Capture the cell that displays the provided text and extract its (X, Y) central coordinate. 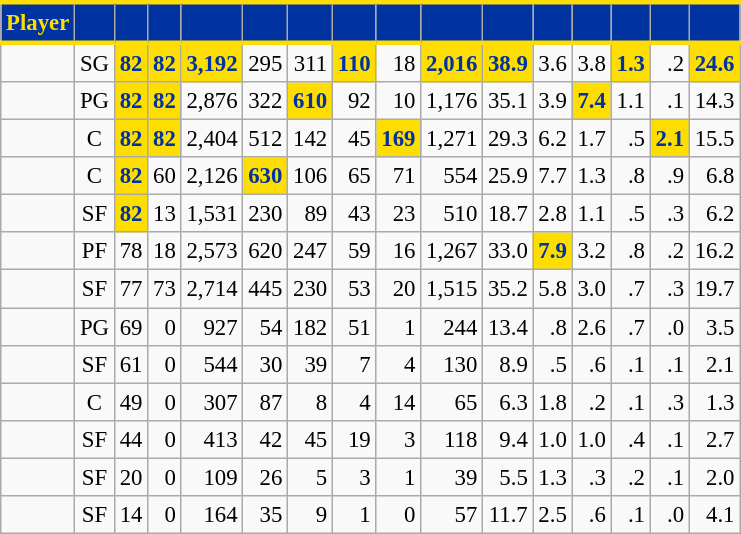
16.2 (714, 251)
2,126 (212, 176)
33.0 (508, 251)
3.5 (714, 327)
25.9 (508, 176)
71 (398, 176)
9.4 (508, 439)
13 (164, 214)
35.1 (508, 101)
SG (95, 62)
89 (310, 214)
2,876 (212, 101)
1.7 (592, 139)
42 (266, 439)
3.2 (592, 251)
445 (266, 289)
1.8 (552, 402)
3.0 (592, 289)
510 (452, 214)
413 (212, 439)
7.4 (592, 101)
4.1 (714, 515)
73 (164, 289)
244 (452, 327)
23 (398, 214)
57 (452, 515)
7 (354, 364)
6.8 (714, 176)
2,573 (212, 251)
14.3 (714, 101)
.9 (670, 176)
18.7 (508, 214)
630 (266, 176)
295 (266, 62)
3.9 (552, 101)
142 (310, 139)
109 (212, 477)
7.7 (552, 176)
5.8 (552, 289)
8.9 (508, 364)
2,714 (212, 289)
24.6 (714, 62)
6.3 (508, 402)
2,016 (452, 62)
87 (266, 402)
13.4 (508, 327)
16 (398, 251)
38.9 (508, 62)
307 (212, 402)
2.0 (714, 477)
5 (310, 477)
19.7 (714, 289)
19 (354, 439)
554 (452, 176)
61 (130, 364)
60 (164, 176)
3.6 (552, 62)
8 (310, 402)
2.5 (552, 515)
78 (130, 251)
512 (266, 139)
30 (266, 364)
35 (266, 515)
26 (266, 477)
164 (212, 515)
92 (354, 101)
15.5 (714, 139)
322 (266, 101)
1,267 (452, 251)
544 (212, 364)
2.6 (592, 327)
49 (130, 402)
.4 (630, 439)
118 (452, 439)
44 (130, 439)
7.9 (552, 251)
1,515 (452, 289)
3,192 (212, 62)
2.7 (714, 439)
927 (212, 327)
311 (310, 62)
106 (310, 176)
1,531 (212, 214)
130 (452, 364)
11.7 (508, 515)
PF (95, 251)
77 (130, 289)
182 (310, 327)
2,404 (212, 139)
3.8 (592, 62)
69 (130, 327)
51 (354, 327)
1,271 (452, 139)
10 (398, 101)
169 (398, 139)
1,176 (452, 101)
59 (354, 251)
620 (266, 251)
54 (266, 327)
53 (354, 289)
29.3 (508, 139)
43 (354, 214)
Player (38, 22)
110 (354, 62)
9 (310, 515)
247 (310, 251)
2.8 (552, 214)
5.5 (508, 477)
610 (310, 101)
35.2 (508, 289)
